For the text-containing cell, return its midpoint in [x, y] coordinate format. 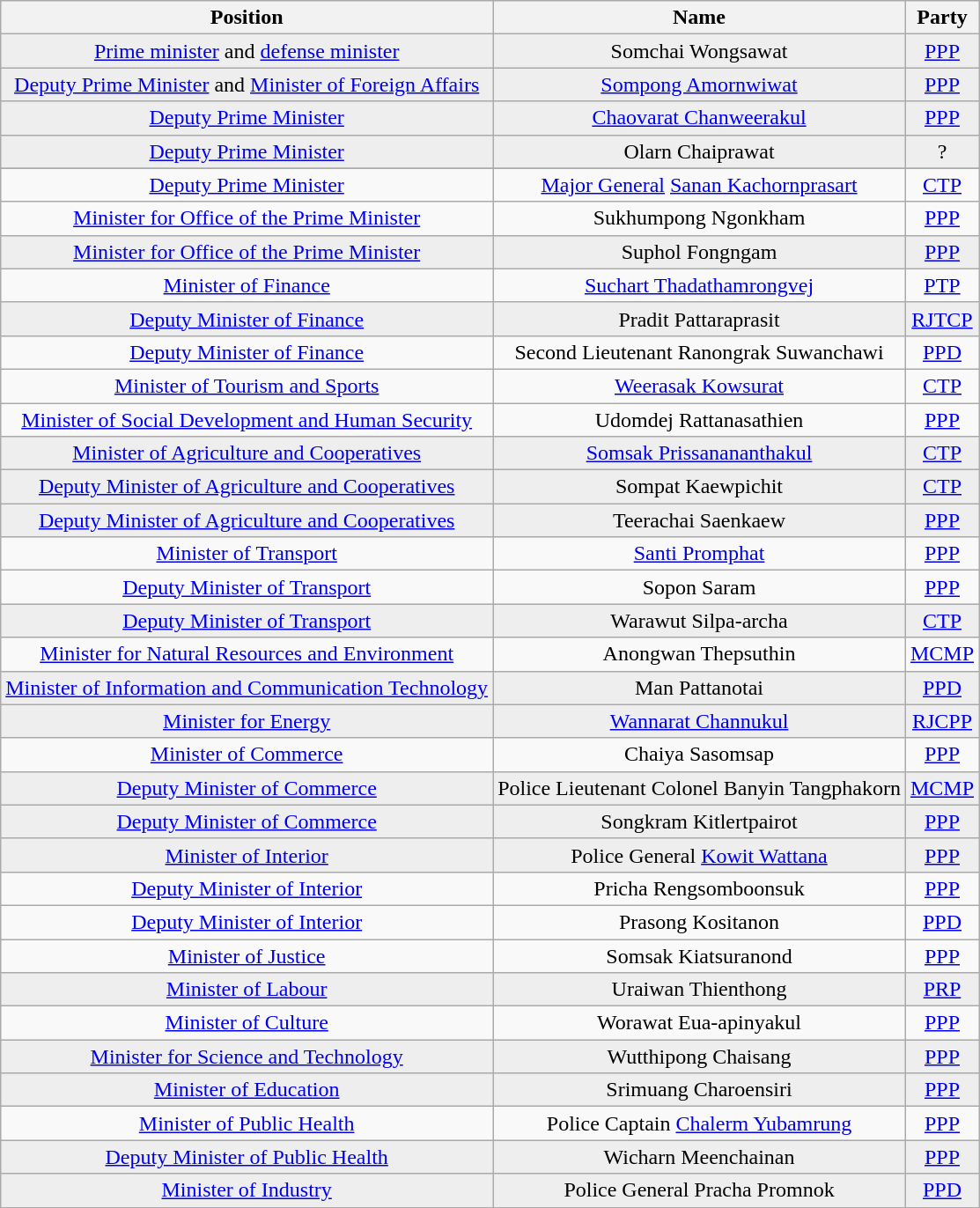
Deputy Minister of Public Health [247, 1157]
Srimuang Charoensiri [699, 1090]
Minister of Industry [247, 1190]
Police Captain Chalerm Yubamrung [699, 1123]
Teerachai Saenkaew [699, 520]
Suchart Thadathamrongvej [699, 285]
Minister of Justice [247, 955]
RJTCP [942, 319]
Somsak Kiatsuranond [699, 955]
Anongwan Thepsuthin [699, 654]
Olarn Chaiprawat [699, 151]
Minister of Commerce [247, 755]
Name [699, 18]
Wicharn Meenchainan [699, 1157]
Wutthipong Chaisang [699, 1057]
Minister of Interior [247, 855]
Chaovarat Chanweerakul [699, 118]
Major General Sanan Kachornprasart [699, 185]
Prasong Kositanon [699, 922]
Police General Pracha Promnok [699, 1190]
Minister of Information and Communication Technology [247, 688]
Man Pattanotai [699, 688]
Minister of Finance [247, 285]
Songkram Kitlertpairot [699, 821]
PRP [942, 990]
Position [247, 18]
Deputy Prime Minister and Minister of Foreign Affairs [247, 85]
Worawat Eua-apinyakul [699, 1023]
Chaiya Sasomsap [699, 755]
Pricha Rengsomboonsuk [699, 888]
Pradit Pattaraprasit [699, 319]
Uraiwan Thienthong [699, 990]
Warawut Silpa-archa [699, 621]
PTP [942, 285]
Minister of Tourism and Sports [247, 386]
Suphol Fongngam [699, 252]
Sukhumpong Ngonkham [699, 218]
Minister of Education [247, 1090]
Sompong Amornwiwat [699, 85]
Police General Kowit Wattana [699, 855]
Minister of Transport [247, 554]
Somchai Wongsawat [699, 51]
Minister of Social Development and Human Security [247, 420]
Somsak Prissanananthakul [699, 453]
Minister for Natural Resources and Environment [247, 654]
Wannarat Channukul [699, 721]
Minister for Science and Technology [247, 1057]
Prime minister and defense minister [247, 51]
Udomdej Rattanasathien [699, 420]
Minister of Labour [247, 990]
Santi Promphat [699, 554]
Minister of Culture [247, 1023]
Minister for Energy [247, 721]
Minister of Agriculture and Cooperatives [247, 453]
Minister of Public Health [247, 1123]
Police Lieutenant Colonel Banyin Tangphakorn [699, 788]
Sopon Saram [699, 587]
? [942, 151]
RJCPP [942, 721]
Weerasak Kowsurat [699, 386]
Party [942, 18]
Second Lieutenant Ranongrak Suwanchawi [699, 352]
Sompat Kaewpichit [699, 487]
